Output the (X, Y) coordinate of the center of the cell containing the given text.  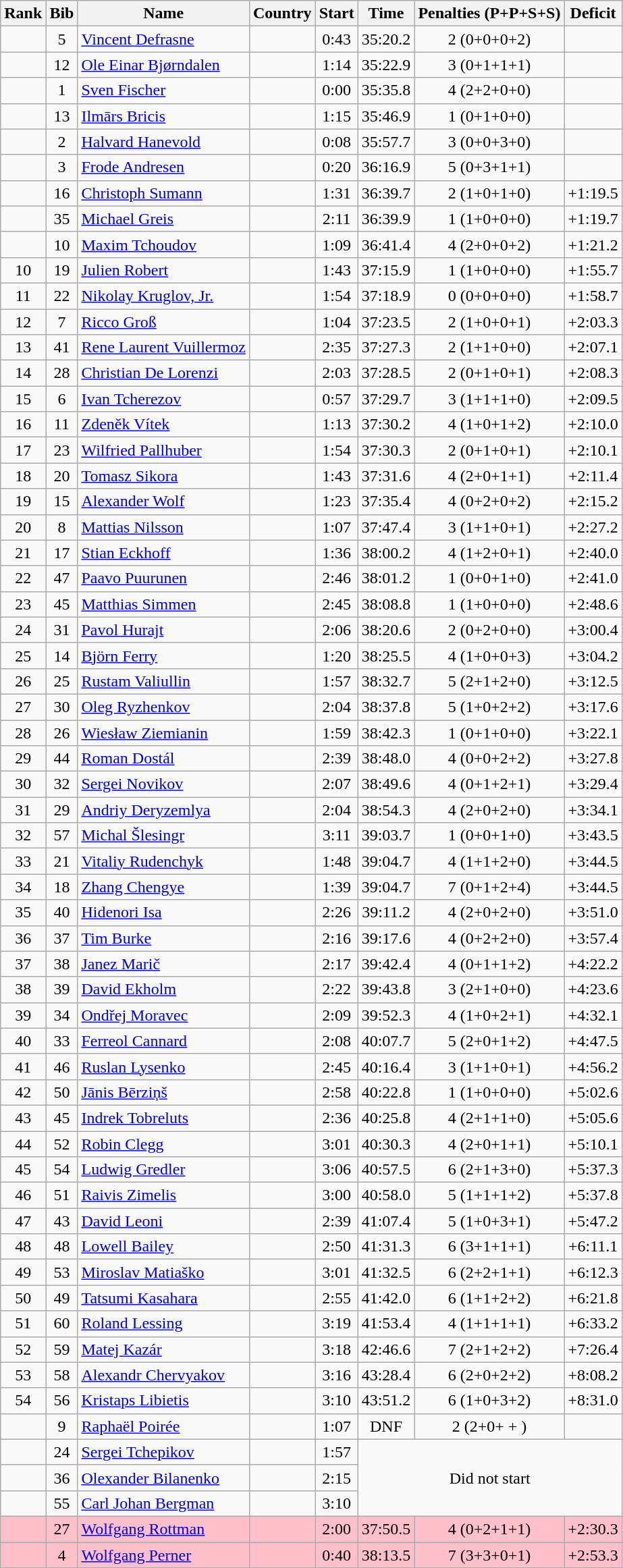
Rene Laurent Vuillermoz (163, 348)
3 (62, 167)
Michal Šlesingr (163, 836)
37:30.2 (386, 425)
Andriy Deryzemlya (163, 810)
38:48.0 (386, 759)
2:07 (336, 784)
37:28.5 (386, 373)
+2:07.1 (593, 348)
Ilmārs Bricis (163, 116)
Bib (62, 13)
Did not start (490, 1478)
5 (1+0+2+2) (489, 707)
57 (62, 836)
3:18 (336, 1349)
3 (2+1+0+0) (489, 990)
+3:34.1 (593, 810)
6 (62, 399)
3:16 (336, 1375)
+2:03.3 (593, 322)
2:17 (336, 964)
1:04 (336, 322)
Pavol Hurajt (163, 630)
+3:51.0 (593, 913)
Ruslan Lysenko (163, 1066)
5 (1+0+3+1) (489, 1221)
4 (1+0+0+3) (489, 655)
37:30.3 (386, 450)
Name (163, 13)
38:54.3 (386, 810)
40:22.8 (386, 1092)
5 (2+0+1+2) (489, 1041)
2 (1+1+0+0) (489, 348)
4 (1+0+1+2) (489, 425)
+2:10.0 (593, 425)
+4:22.2 (593, 964)
39:03.7 (386, 836)
+7:26.4 (593, 1349)
4 (2+0+0+2) (489, 244)
+3:04.2 (593, 655)
7 (2+1+2+2) (489, 1349)
40:16.4 (386, 1066)
5 (1+1+1+2) (489, 1195)
Ludwig Gredler (163, 1170)
Carl Johan Bergman (163, 1503)
+6:12.3 (593, 1272)
0 (0+0+0+0) (489, 296)
+1:19.7 (593, 219)
3:11 (336, 836)
+2:15.2 (593, 502)
4 (0+2+1+1) (489, 1529)
+3:00.4 (593, 630)
38:32.7 (386, 681)
+1:58.7 (593, 296)
1:59 (336, 732)
Ondřej Moravec (163, 1015)
Julien Robert (163, 270)
DNF (386, 1426)
+8:31.0 (593, 1401)
2:58 (336, 1092)
Lowell Bailey (163, 1247)
38:00.2 (386, 553)
4 (0+2+2+0) (489, 938)
37:27.3 (386, 348)
+5:10.1 (593, 1144)
Wilfried Pallhuber (163, 450)
37:15.9 (386, 270)
4 (0+0+2+2) (489, 759)
Halvard Hanevold (163, 142)
+3:27.8 (593, 759)
4 (2+1+1+0) (489, 1118)
41:42.0 (386, 1298)
39:43.8 (386, 990)
Zdeněk Vítek (163, 425)
+1:21.2 (593, 244)
Jānis Bērziņš (163, 1092)
+5:02.6 (593, 1092)
+2:30.3 (593, 1529)
35:57.7 (386, 142)
Vincent Defrasne (163, 39)
+4:56.2 (593, 1066)
6 (2+1+3+0) (489, 1170)
Maxim Tchoudov (163, 244)
0:08 (336, 142)
Raivis Zimelis (163, 1195)
43:28.4 (386, 1375)
6 (1+1+2+2) (489, 1298)
Björn Ferry (163, 655)
Frode Andresen (163, 167)
35:35.8 (386, 90)
1:31 (336, 193)
37:29.7 (386, 399)
55 (62, 1503)
36:16.9 (386, 167)
Roman Dostál (163, 759)
Wiesław Ziemianin (163, 732)
38:25.5 (386, 655)
2 (1+0+1+0) (489, 193)
2:08 (336, 1041)
David Leoni (163, 1221)
38:01.2 (386, 578)
2 (1+0+0+1) (489, 322)
38:08.8 (386, 604)
0:20 (336, 167)
4 (0+1+1+2) (489, 964)
Ricco Groß (163, 322)
0:43 (336, 39)
Penalties (P+P+S+S) (489, 13)
4 (0+1+2+1) (489, 784)
Tim Burke (163, 938)
2:35 (336, 348)
42:46.6 (386, 1349)
Rustam Valiullin (163, 681)
35:20.2 (386, 39)
3:00 (336, 1195)
41:07.4 (386, 1221)
+2:27.2 (593, 527)
56 (62, 1401)
+3:17.6 (593, 707)
42 (23, 1092)
4 (62, 1555)
3:06 (336, 1170)
Rank (23, 13)
Alexandr Chervyakov (163, 1375)
4 (1+2+0+1) (489, 553)
5 (2+1+2+0) (489, 681)
Vitaliy Rudenchyk (163, 861)
39:17.6 (386, 938)
6 (1+0+3+2) (489, 1401)
+4:23.6 (593, 990)
+5:47.2 (593, 1221)
37:50.5 (386, 1529)
Tomasz Sikora (163, 476)
+2:53.3 (593, 1555)
+2:48.6 (593, 604)
2 (2+0+ + ) (489, 1426)
+1:55.7 (593, 270)
38:20.6 (386, 630)
2 (0+0+0+2) (489, 39)
+1:19.5 (593, 193)
3:19 (336, 1324)
4 (1+0+2+1) (489, 1015)
4 (2+2+0+0) (489, 90)
39:42.4 (386, 964)
40:25.8 (386, 1118)
37:31.6 (386, 476)
1:36 (336, 553)
2:15 (336, 1478)
1:13 (336, 425)
+2:10.1 (593, 450)
Mattias Nilsson (163, 527)
59 (62, 1349)
1:39 (336, 887)
Ferreol Cannard (163, 1041)
+2:11.4 (593, 476)
6 (2+2+1+1) (489, 1272)
2:11 (336, 219)
Christoph Sumann (163, 193)
8 (62, 527)
Janez Marič (163, 964)
Oleg Ryzhenkov (163, 707)
+3:43.5 (593, 836)
2 (62, 142)
+4:32.1 (593, 1015)
David Ekholm (163, 990)
+5:05.6 (593, 1118)
+2:41.0 (593, 578)
7 (62, 322)
Time (386, 13)
7 (0+1+2+4) (489, 887)
Michael Greis (163, 219)
3 (0+1+1+1) (489, 65)
2:36 (336, 1118)
Roland Lessing (163, 1324)
37:23.5 (386, 322)
2:09 (336, 1015)
0:40 (336, 1555)
+6:21.8 (593, 1298)
2:26 (336, 913)
0:57 (336, 399)
2:46 (336, 578)
Matthias Simmen (163, 604)
37:18.9 (386, 296)
Sergei Tchepikov (163, 1452)
4 (1+1+2+0) (489, 861)
37:47.4 (386, 527)
38:37.8 (386, 707)
36:39.9 (386, 219)
1:20 (336, 655)
Zhang Chengye (163, 887)
Deficit (593, 13)
Alexander Wolf (163, 502)
39:52.3 (386, 1015)
2:50 (336, 1247)
58 (62, 1375)
Robin Clegg (163, 1144)
7 (3+3+0+1) (489, 1555)
1:09 (336, 244)
2:03 (336, 373)
+3:22.1 (593, 732)
+3:29.4 (593, 784)
Tatsumi Kasahara (163, 1298)
+4:47.5 (593, 1041)
Kristaps Libietis (163, 1401)
40:07.7 (386, 1041)
Sven Fischer (163, 90)
+5:37.3 (593, 1170)
+5:37.8 (593, 1195)
+3:12.5 (593, 681)
1 (62, 90)
6 (3+1+1+1) (489, 1247)
4 (0+2+0+2) (489, 502)
Indrek Tobreluts (163, 1118)
+6:11.1 (593, 1247)
Sergei Novikov (163, 784)
Wolfgang Rottman (163, 1529)
40:30.3 (386, 1144)
Olexander Bilanenko (163, 1478)
Stian Eckhoff (163, 553)
36:41.4 (386, 244)
Start (336, 13)
Country (282, 13)
41:31.3 (386, 1247)
1:48 (336, 861)
40:57.5 (386, 1170)
3 (0+0+3+0) (489, 142)
Ivan Tcherezov (163, 399)
40:58.0 (386, 1195)
Raphaël Poirée (163, 1426)
36:39.7 (386, 193)
2:55 (336, 1298)
Miroslav Matiaško (163, 1272)
41:32.5 (386, 1272)
37:35.4 (386, 502)
1:14 (336, 65)
+6:33.2 (593, 1324)
+2:09.5 (593, 399)
2 (0+2+0+0) (489, 630)
+2:08.3 (593, 373)
0:00 (336, 90)
2:16 (336, 938)
2:00 (336, 1529)
4 (1+1+1+1) (489, 1324)
2:06 (336, 630)
+8:08.2 (593, 1375)
35:22.9 (386, 65)
Nikolay Kruglov, Jr. (163, 296)
38:13.5 (386, 1555)
38:49.6 (386, 784)
Christian De Lorenzi (163, 373)
Hidenori Isa (163, 913)
35:46.9 (386, 116)
41:53.4 (386, 1324)
2:22 (336, 990)
60 (62, 1324)
Matej Kazár (163, 1349)
1:23 (336, 502)
Ole Einar Bjørndalen (163, 65)
39:11.2 (386, 913)
Paavo Puurunen (163, 578)
43:51.2 (386, 1401)
+3:57.4 (593, 938)
9 (62, 1426)
+2:40.0 (593, 553)
5 (62, 39)
38:42.3 (386, 732)
1:15 (336, 116)
Wolfgang Perner (163, 1555)
6 (2+0+2+2) (489, 1375)
3 (1+1+1+0) (489, 399)
5 (0+3+1+1) (489, 167)
